Determine the [x, y] coordinate at the center of the cell enclosing the given text.  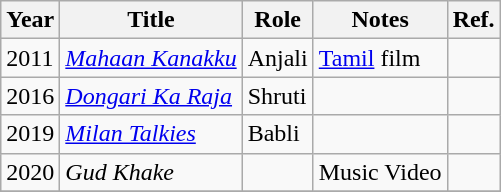
Ref. [474, 20]
2019 [30, 134]
Dongari Ka Raja [151, 96]
2016 [30, 96]
Mahaan Kanakku [151, 58]
2011 [30, 58]
Shruti [278, 96]
2020 [30, 172]
Music Video [380, 172]
Milan Talkies [151, 134]
Year [30, 20]
Notes [380, 20]
Anjali [278, 58]
Gud Khake [151, 172]
Title [151, 20]
Role [278, 20]
Tamil film [380, 58]
Babli [278, 134]
